Return the [X, Y] coordinate for the center point of the cell that contains the specified text.  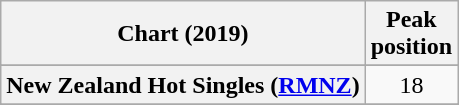
18 [411, 85]
Chart (2019) [183, 34]
New Zealand Hot Singles (RMNZ) [183, 85]
Peakposition [411, 34]
